Return the [x, y] coordinate for the center point of the cell that contains the specified text.  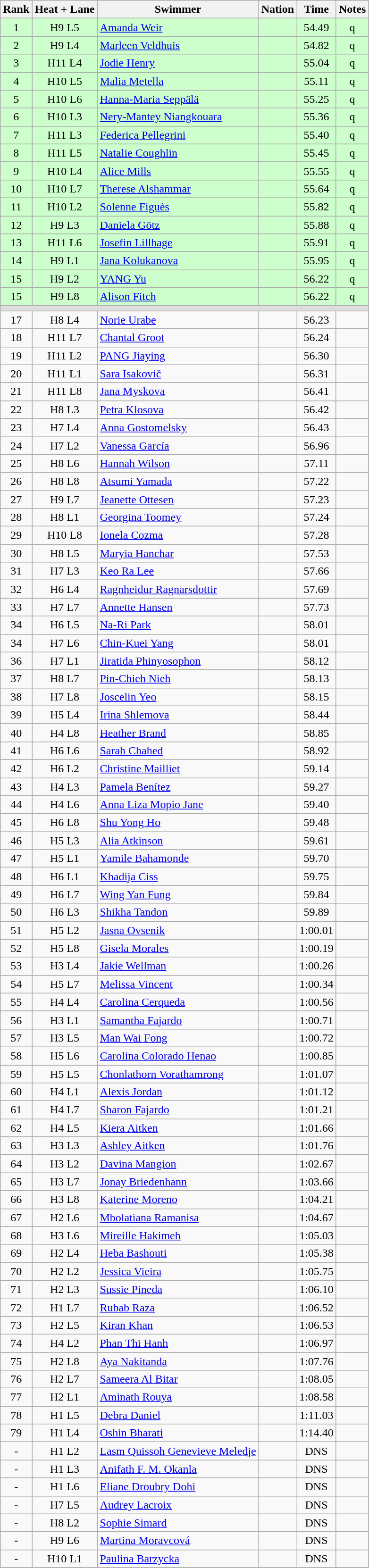
8 [16, 153]
H8 L1 [65, 517]
5 [16, 99]
Joscelin Yeo [178, 697]
1:02.67 [317, 1164]
H7 L3 [65, 571]
Sara Isakovič [178, 374]
Chin-Kuei Yang [178, 643]
H6 L6 [65, 751]
H5 L2 [65, 930]
H1 L4 [65, 1433]
Jodie Henry [178, 63]
Sophie Simard [178, 1523]
2 [16, 45]
12 [16, 225]
Alia Atkinson [178, 841]
Therese Alshammar [178, 189]
59.40 [317, 805]
H6 L1 [65, 876]
H9 L5 [65, 27]
47 [16, 859]
Audrey Lacroix [178, 1505]
1:05.75 [317, 1271]
31 [16, 571]
Maryia Hanchar [178, 553]
Debra Daniel [178, 1415]
58.15 [317, 697]
66 [16, 1200]
19 [16, 356]
1:01.76 [317, 1146]
Solenne Figuès [178, 207]
55.45 [317, 153]
Aya Nakitanda [178, 1361]
53 [16, 966]
Heat + Lane [65, 9]
Hanna-Maria Seppälä [178, 99]
H9 L4 [65, 45]
1:06.10 [317, 1289]
Heba Bashouti [178, 1253]
H5 L1 [65, 859]
1:01.07 [317, 1074]
50 [16, 912]
Man Wai Fong [178, 1038]
58.13 [317, 679]
Alison Fitch [178, 297]
Sussie Pineda [178, 1289]
Atsumi Yamada [178, 481]
Wing Yan Fung [178, 894]
Mbolatiana Ramanisa [178, 1218]
59 [16, 1074]
H6 L8 [65, 823]
Yamile Bahamonde [178, 859]
Jeanette Ottesen [178, 500]
1:01.21 [317, 1110]
H3 L4 [65, 966]
Paulina Barzycka [178, 1559]
H8 L3 [65, 409]
H5 L6 [65, 1056]
H6 L2 [65, 768]
54.82 [317, 45]
1:00.56 [317, 1002]
Melissa Vincent [178, 984]
39 [16, 715]
48 [16, 876]
H10 L2 [65, 207]
1:06.53 [317, 1325]
H2 L4 [65, 1253]
Annette Hansen [178, 607]
H3 L1 [65, 1020]
77 [16, 1397]
Malia Metella [178, 81]
H5 L4 [65, 715]
57.24 [317, 517]
6 [16, 117]
H3 L7 [65, 1182]
Phan Thi Hanh [178, 1343]
55.04 [317, 63]
63 [16, 1146]
1:06.97 [317, 1343]
58 [16, 1056]
Aminath Rouya [178, 1397]
H7 L6 [65, 643]
58.85 [317, 733]
52 [16, 948]
H11 L1 [65, 374]
H4 L4 [65, 1002]
29 [16, 535]
Kiran Khan [178, 1325]
Jessica Vieira [178, 1271]
1:08.05 [317, 1379]
1:03.66 [317, 1182]
1:01.66 [317, 1128]
H1 L3 [65, 1469]
37 [16, 679]
Natalie Coughlin [178, 153]
H8 L8 [65, 481]
H8 L4 [65, 320]
Keo Ra Lee [178, 571]
H7 L2 [65, 445]
Anifath F. M. Okanla [178, 1469]
H2 L6 [65, 1218]
13 [16, 243]
Alexis Jordan [178, 1092]
H8 L5 [65, 553]
H5 L8 [65, 948]
H7 L1 [65, 661]
Martina Moravcová [178, 1541]
Shu Yong Ho [178, 823]
59.70 [317, 859]
H2 L2 [65, 1271]
Amanda Weir [178, 27]
H6 L7 [65, 894]
Khadija Ciss [178, 876]
H4 L1 [65, 1092]
55.95 [317, 261]
Chantal Groot [178, 338]
H4 L3 [65, 786]
H7 L8 [65, 697]
59.48 [317, 823]
H4 L6 [65, 805]
22 [16, 409]
54 [16, 984]
Pin-Chieh Nieh [178, 679]
56.24 [317, 338]
55.88 [317, 225]
Ragnheidur Ragnarsdottir [178, 589]
YANG Yu [178, 279]
Norie Urabe [178, 320]
69 [16, 1253]
57 [16, 1038]
Marleen Veldhuis [178, 45]
Alice Mills [178, 171]
72 [16, 1307]
Vanessa García [178, 445]
Sameera Al Bitar [178, 1379]
H3 L6 [65, 1235]
59.75 [317, 876]
1:04.67 [317, 1218]
1:07.76 [317, 1361]
20 [16, 374]
60 [16, 1092]
11 [16, 207]
H4 L5 [65, 1128]
56.23 [317, 320]
32 [16, 589]
Jana Myskova [178, 392]
Nery-Mantey Niangkouara [178, 117]
28 [16, 517]
Federica Pellegrini [178, 135]
H11 L6 [65, 243]
33 [16, 607]
25 [16, 463]
H2 L1 [65, 1397]
Sarah Chahed [178, 751]
Carolina Cerqueda [178, 1002]
56.31 [317, 374]
10 [16, 189]
58.44 [317, 715]
76 [16, 1379]
61 [16, 1110]
H5 L7 [65, 984]
H9 L1 [65, 261]
70 [16, 1271]
44 [16, 805]
Samantha Fajardo [178, 1020]
1 [16, 27]
1:00.71 [317, 1020]
55.82 [317, 207]
Gisela Morales [178, 948]
H11 L8 [65, 392]
H8 L2 [65, 1523]
H10 L4 [65, 171]
57.23 [317, 500]
Rubab Raza [178, 1307]
59.27 [317, 786]
Na-Ri Park [178, 625]
Josefin Lillhage [178, 243]
38 [16, 697]
1:00.19 [317, 948]
56.43 [317, 427]
56.30 [317, 356]
Time [317, 9]
1:14.40 [317, 1433]
4 [16, 81]
68 [16, 1235]
Jakie Wellman [178, 966]
Irina Shlemova [178, 715]
58.92 [317, 751]
1:04.21 [317, 1200]
Jonay Briedenhann [178, 1182]
Pamela Benítez [178, 786]
H2 L5 [65, 1325]
H9 L8 [65, 297]
Davina Mangion [178, 1164]
73 [16, 1325]
57.73 [317, 607]
58.12 [317, 661]
1:00.26 [317, 966]
Lasm Quissoh Genevieve Meledje [178, 1451]
79 [16, 1433]
62 [16, 1128]
55.25 [317, 99]
H1 L6 [65, 1487]
H3 L8 [65, 1200]
55.36 [317, 117]
Daniela Götz [178, 225]
Oshin Bharati [178, 1433]
Hannah Wilson [178, 463]
55.40 [317, 135]
Notes [352, 9]
Carolina Colorado Henao [178, 1056]
Swimmer [178, 9]
H10 L7 [65, 189]
H9 L2 [65, 279]
1:00.01 [317, 930]
H10 L8 [65, 535]
55.91 [317, 243]
H7 L7 [65, 607]
Jiratida Phinyosophon [178, 661]
H10 L3 [65, 117]
H11 L2 [65, 356]
Heather Brand [178, 733]
H11 L4 [65, 63]
59.84 [317, 894]
75 [16, 1361]
H11 L7 [65, 338]
Georgina Toomey [178, 517]
55 [16, 1002]
Ionela Cozma [178, 535]
PANG Jiaying [178, 356]
54.49 [317, 27]
H5 L3 [65, 841]
42 [16, 768]
H4 L2 [65, 1343]
H2 L7 [65, 1379]
1:00.72 [317, 1038]
3 [16, 63]
Chonlathorn Vorathamrong [178, 1074]
65 [16, 1182]
55.55 [317, 171]
64 [16, 1164]
H10 L1 [65, 1559]
36 [16, 661]
24 [16, 445]
9 [16, 171]
Rank [16, 9]
57.53 [317, 553]
H2 L3 [65, 1289]
26 [16, 481]
H10 L5 [65, 81]
14 [16, 261]
H7 L4 [65, 427]
17 [16, 320]
23 [16, 427]
1:06.52 [317, 1307]
40 [16, 733]
Sharon Fajardo [178, 1110]
H3 L3 [65, 1146]
Eliane Droubry Dohi [178, 1487]
Shikha Tandon [178, 912]
Jana Kolukanova [178, 261]
56 [16, 1020]
30 [16, 553]
57.69 [317, 589]
1:11.03 [317, 1415]
H1 L5 [65, 1415]
55.64 [317, 189]
H6 L5 [65, 625]
Katerine Moreno [178, 1200]
59.61 [317, 841]
67 [16, 1218]
55.11 [317, 81]
46 [16, 841]
78 [16, 1415]
43 [16, 786]
18 [16, 338]
56.42 [317, 409]
1:00.34 [317, 984]
H10 L6 [65, 99]
51 [16, 930]
H5 L5 [65, 1074]
45 [16, 823]
57.11 [317, 463]
Anna Gostomelsky [178, 427]
H9 L7 [65, 500]
H4 L8 [65, 733]
57.28 [317, 535]
H3 L5 [65, 1038]
41 [16, 751]
H9 L3 [65, 225]
Petra Klosova [178, 409]
H1 L2 [65, 1451]
Nation [277, 9]
1:08.58 [317, 1397]
H3 L2 [65, 1164]
H11 L3 [65, 135]
Kiera Aitken [178, 1128]
74 [16, 1343]
7 [16, 135]
1:05.03 [317, 1235]
Anna Liza Mopio Jane [178, 805]
57.22 [317, 481]
Mireille Hakimeh [178, 1235]
H9 L6 [65, 1541]
H1 L7 [65, 1307]
1:05.38 [317, 1253]
Jasna Ovsenik [178, 930]
H2 L8 [65, 1361]
59.89 [317, 912]
H4 L7 [65, 1110]
56.41 [317, 392]
H7 L5 [65, 1505]
27 [16, 500]
21 [16, 392]
H6 L4 [65, 589]
H11 L5 [65, 153]
H8 L6 [65, 463]
56.96 [317, 445]
1:01.12 [317, 1092]
Ashley Aitken [178, 1146]
H8 L7 [65, 679]
71 [16, 1289]
49 [16, 894]
Christine Mailliet [178, 768]
H6 L3 [65, 912]
57.66 [317, 571]
1:00.85 [317, 1056]
59.14 [317, 768]
